Extract the (X, Y) coordinate from the center of the cell holding the provided text.  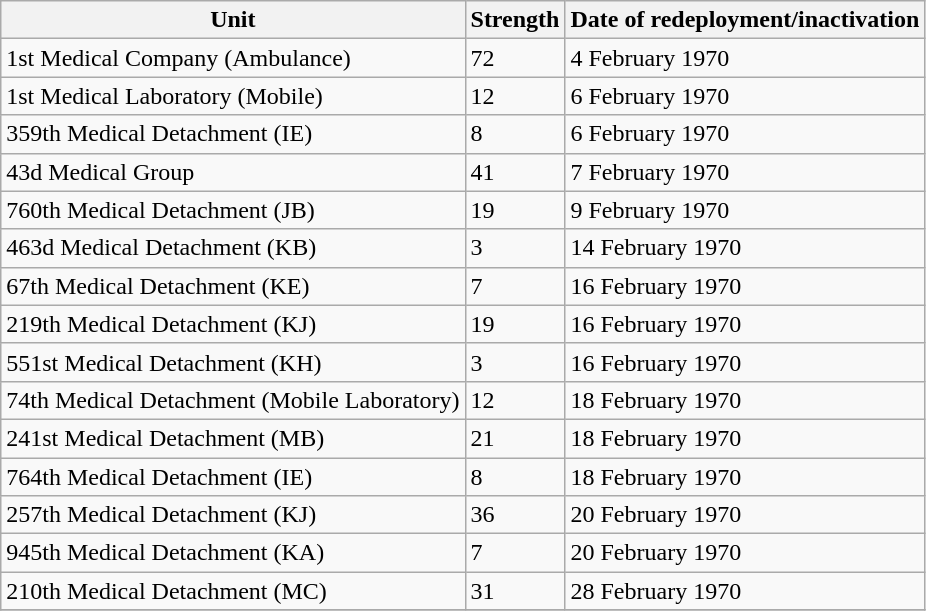
Date of redeployment/inactivation (745, 20)
72 (515, 58)
463d Medical Detachment (KB) (233, 248)
7 February 1970 (745, 172)
760th Medical Detachment (JB) (233, 210)
551st Medical Detachment (KH) (233, 362)
14 February 1970 (745, 248)
36 (515, 515)
359th Medical Detachment (IE) (233, 134)
Strength (515, 20)
241st Medical Detachment (MB) (233, 438)
219th Medical Detachment (KJ) (233, 324)
67th Medical Detachment (KE) (233, 286)
21 (515, 438)
945th Medical Detachment (KA) (233, 553)
74th Medical Detachment (Mobile Laboratory) (233, 400)
9 February 1970 (745, 210)
1st Medical Laboratory (Mobile) (233, 96)
31 (515, 591)
43d Medical Group (233, 172)
1st Medical Company (Ambulance) (233, 58)
28 February 1970 (745, 591)
41 (515, 172)
257th Medical Detachment (KJ) (233, 515)
Unit (233, 20)
764th Medical Detachment (IE) (233, 477)
4 February 1970 (745, 58)
210th Medical Detachment (MC) (233, 591)
